Return (X, Y) of the center of cell containing provided text 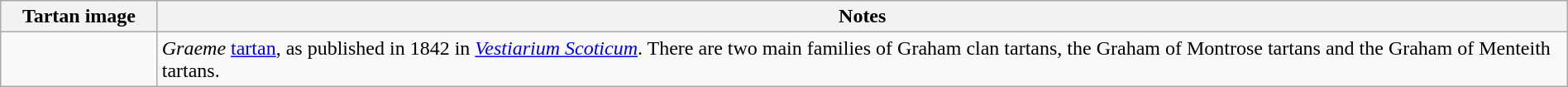
Tartan image (79, 17)
Notes (862, 17)
